For the text-containing cell, return its midpoint in [x, y] coordinate format. 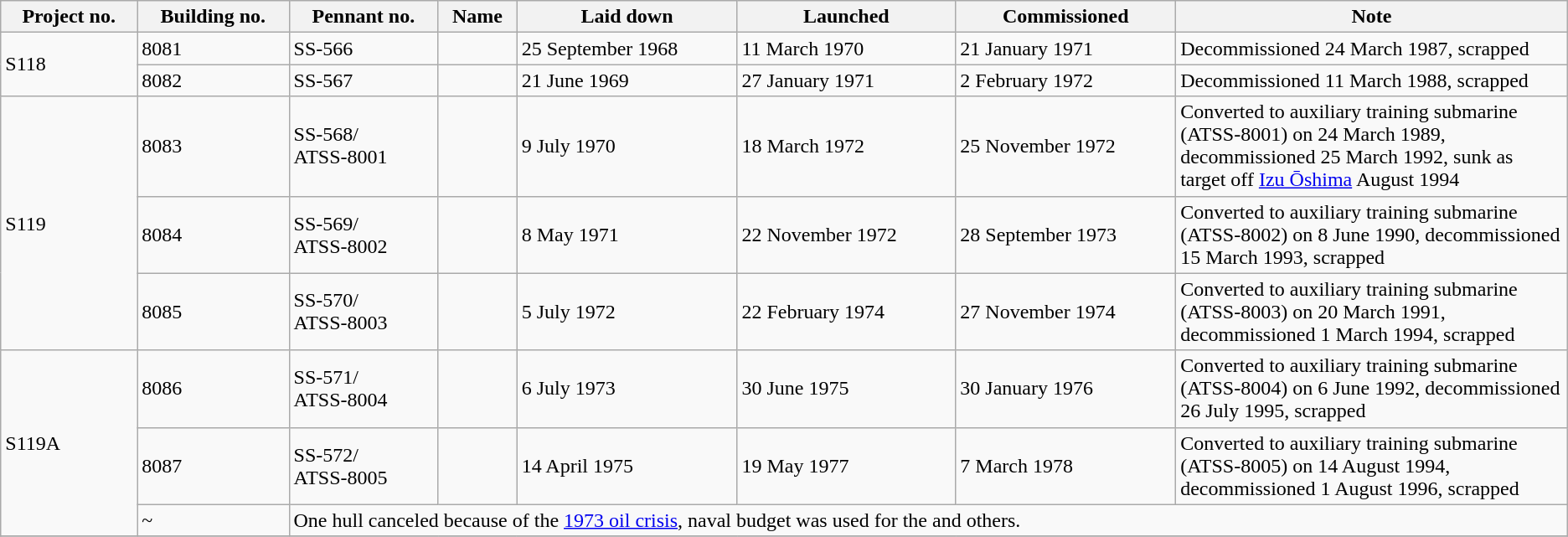
Project no. [69, 17]
8087 [213, 466]
Decommissioned 24 March 1987, scrapped [1372, 49]
8084 [213, 235]
28 September 1973 [1065, 235]
Converted to auxiliary training submarine (ATSS-8004) on 6 June 1992, decommissioned 26 July 1995, scrapped [1372, 389]
Converted to auxiliary training submarine (ATSS-8003) on 20 March 1991, decommissioned 1 March 1994, scrapped [1372, 312]
11 March 1970 [846, 49]
One hull canceled because of the 1973 oil crisis, naval budget was used for the and others. [928, 520]
8086 [213, 389]
27 January 1971 [846, 80]
8081 [213, 49]
27 November 1974 [1065, 312]
6 July 1973 [627, 389]
Launched [846, 17]
9 July 1970 [627, 146]
7 March 1978 [1065, 466]
~ [213, 520]
5 July 1972 [627, 312]
Converted to auxiliary training submarine (ATSS-8005) on 14 August 1994, decommissioned 1 August 1996, scrapped [1372, 466]
19 May 1977 [846, 466]
SS-568/ATSS-8001 [364, 146]
8 May 1971 [627, 235]
S118 [69, 65]
Commissioned [1065, 17]
Note [1372, 17]
SS-567 [364, 80]
22 February 1974 [846, 312]
25 November 1972 [1065, 146]
30 June 1975 [846, 389]
SS-566 [364, 49]
Decommissioned 11 March 1988, scrapped [1372, 80]
SS-569/ATSS-8002 [364, 235]
Pennant no. [364, 17]
Name [477, 17]
SS-571/ATSS-8004 [364, 389]
25 September 1968 [627, 49]
S119A [69, 443]
8082 [213, 80]
Converted to auxiliary training submarine (ATSS-8001) on 24 March 1989, decommissioned 25 March 1992, sunk as target off Izu Ōshima August 1994 [1372, 146]
22 November 1972 [846, 235]
8085 [213, 312]
SS-570/ATSS-8003 [364, 312]
Laid down [627, 17]
Converted to auxiliary training submarine (ATSS-8002) on 8 June 1990, decommissioned 15 March 1993, scrapped [1372, 235]
2 February 1972 [1065, 80]
14 April 1975 [627, 466]
SS-572/ATSS-8005 [364, 466]
21 June 1969 [627, 80]
S119 [69, 223]
30 January 1976 [1065, 389]
8083 [213, 146]
21 January 1971 [1065, 49]
18 March 1972 [846, 146]
Building no. [213, 17]
